Provide the [x, y] coordinate of the cell's center where the given text is located.  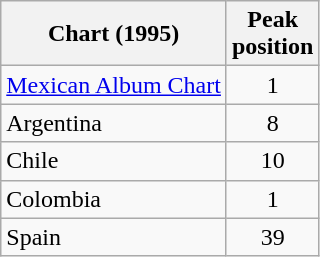
39 [272, 237]
Colombia [114, 199]
Mexican Album Chart [114, 85]
10 [272, 161]
Peakposition [272, 34]
Spain [114, 237]
Chile [114, 161]
Argentina [114, 123]
Chart (1995) [114, 34]
8 [272, 123]
